For the text-containing cell, return its midpoint in [X, Y] coordinate format. 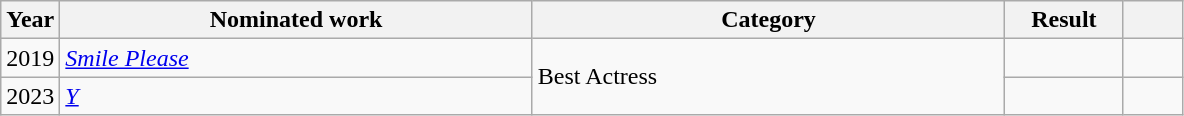
Year [30, 20]
Category [768, 20]
Result [1064, 20]
Smile Please [296, 58]
2023 [30, 96]
Y [296, 96]
2019 [30, 58]
Best Actress [768, 77]
Nominated work [296, 20]
